From the cell containing the given text, extract its center point as (x, y) coordinate. 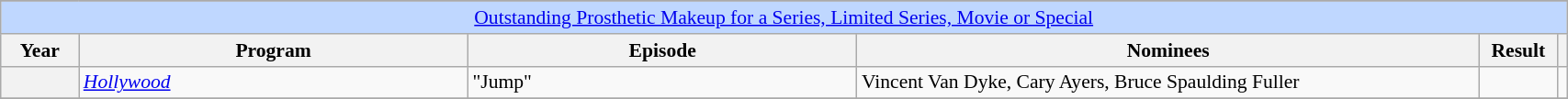
"Jump" (662, 82)
Year (40, 50)
Result (1517, 50)
Vincent Van Dyke, Cary Ayers, Bruce Spaulding Fuller (1168, 82)
Hollywood (274, 82)
Nominees (1168, 50)
Program (274, 50)
Outstanding Prosthetic Makeup for a Series, Limited Series, Movie or Special (784, 17)
Episode (662, 50)
